Pinpoint the cell where the given text exists, returning its (X, Y) midpoint coordinate. 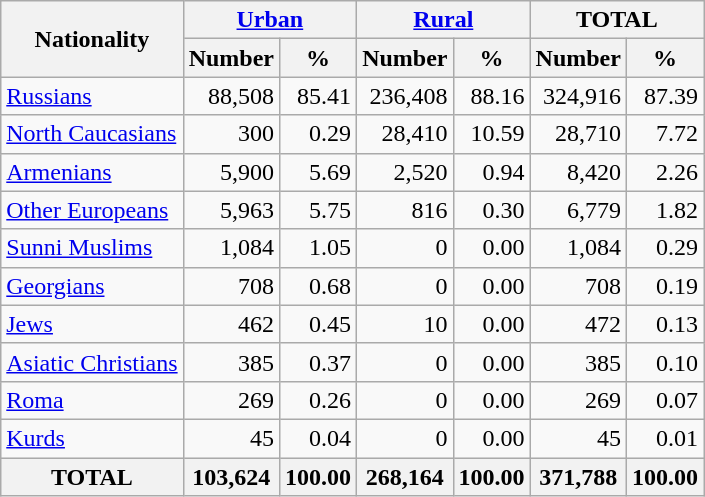
0.68 (318, 286)
0.01 (664, 438)
10 (405, 324)
0.37 (318, 362)
87.39 (664, 96)
5,900 (231, 172)
236,408 (405, 96)
28,710 (578, 134)
Armenians (92, 172)
268,164 (405, 477)
1.82 (664, 210)
324,916 (578, 96)
Jews (92, 324)
0.19 (664, 286)
Rural (444, 20)
Urban (270, 20)
Nationality (92, 39)
88,508 (231, 96)
472 (578, 324)
0.94 (492, 172)
5,963 (231, 210)
Kurds (92, 438)
2,520 (405, 172)
0.07 (664, 400)
816 (405, 210)
0.10 (664, 362)
300 (231, 134)
Roma (92, 400)
462 (231, 324)
8,420 (578, 172)
Other Europeans (92, 210)
371,788 (578, 477)
0.26 (318, 400)
85.41 (318, 96)
1.05 (318, 248)
0.04 (318, 438)
Asiatic Christians (92, 362)
0.30 (492, 210)
2.26 (664, 172)
Russians (92, 96)
103,624 (231, 477)
10.59 (492, 134)
88.16 (492, 96)
0.13 (664, 324)
0.45 (318, 324)
North Caucasians (92, 134)
7.72 (664, 134)
Georgians (92, 286)
Sunni Muslims (92, 248)
5.69 (318, 172)
6,779 (578, 210)
5.75 (318, 210)
28,410 (405, 134)
